Pinpoint the cell where the given text exists, returning its (x, y) midpoint coordinate. 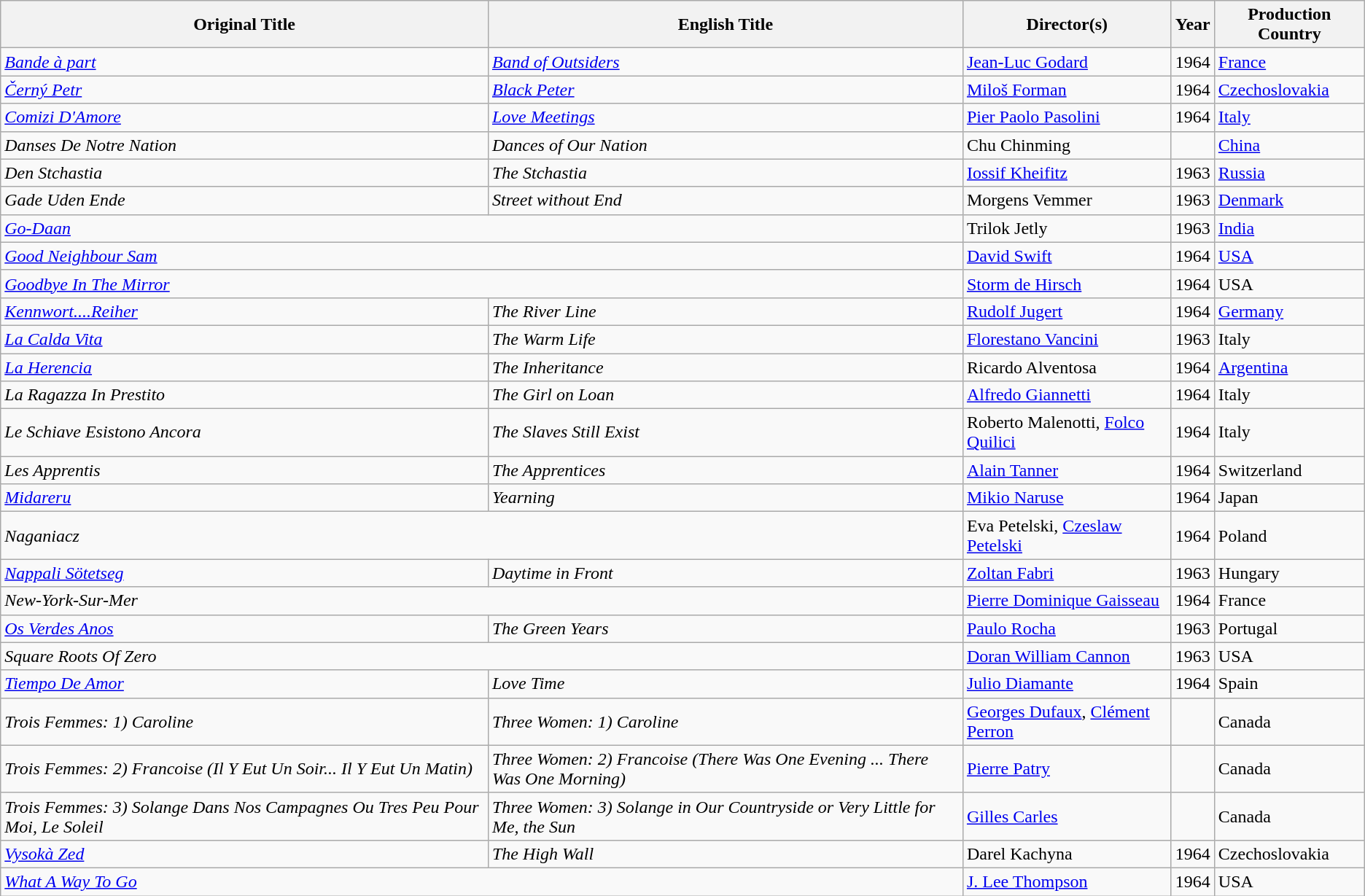
Kennwort....Reiher (245, 311)
Daytime in Front (725, 573)
Black Peter (725, 90)
Georges Dufaux, Clément Perron (1067, 722)
The Girl on Loan (725, 395)
The Apprentices (725, 470)
Trois Femmes: 2) Francoise (Il Y Eut Un Soir... Il Y Eut Un Matin) (245, 768)
Iossif Kheifitz (1067, 173)
Vysokà Zed (245, 854)
Square Roots Of Zero (482, 656)
The River Line (725, 311)
Love Meetings (725, 117)
Argentina (1289, 367)
Den Stchastia (245, 173)
Tiempo De Amor (245, 684)
Gilles Carles (1067, 817)
Jean-Luc Godard (1067, 62)
The Inheritance (725, 367)
Bande à part (245, 62)
Pierre Patry (1067, 768)
Goodbye In The Mirror (482, 284)
Nappali Sötetseg (245, 573)
David Swift (1067, 256)
Portugal (1289, 628)
Les Apprentis (245, 470)
Darel Kachyna (1067, 854)
Storm de Hirsch (1067, 284)
Černý Petr (245, 90)
Ricardo Alventosa (1067, 367)
Naganiacz (482, 535)
Mikio Naruse (1067, 498)
Go-Daan (482, 228)
Director(s) (1067, 25)
Florestano Vancini (1067, 339)
The Green Years (725, 628)
India (1289, 228)
Trilok Jetly (1067, 228)
Dances of Our Nation (725, 145)
Love Time (725, 684)
Yearning (725, 498)
Zoltan Fabri (1067, 573)
Band of Outsiders (725, 62)
Germany (1289, 311)
Midareru (245, 498)
The Stchastia (725, 173)
Year (1193, 25)
Hungary (1289, 573)
Good Neighbour Sam (482, 256)
La Calda Vita (245, 339)
Alain Tanner (1067, 470)
Pier Paolo Pasolini (1067, 117)
J. Lee Thompson (1067, 881)
Os Verdes Anos (245, 628)
Switzerland (1289, 470)
Trois Femmes: 3) Solange Dans Nos Campagnes Ou Tres Peu Pour Moi, Le Soleil (245, 817)
Three Women: 2) Francoise (There Was One Evening ... There Was One Morning) (725, 768)
Street without End (725, 200)
Poland (1289, 535)
Roberto Malenotti, Folco Quilici (1067, 433)
Spain (1289, 684)
La Ragazza In Prestito (245, 395)
Japan (1289, 498)
China (1289, 145)
Three Women: 3) Solange in Our Countryside or Very Little for Me, the Sun (725, 817)
Gade Uden Ende (245, 200)
Chu Chinming (1067, 145)
Original Title (245, 25)
New-York-Sur-Mer (482, 601)
The High Wall (725, 854)
Le Schiave Esistono Ancora (245, 433)
Danses De Notre Nation (245, 145)
Doran William Cannon (1067, 656)
Paulo Rocha (1067, 628)
Three Women: 1) Caroline (725, 722)
Trois Femmes: 1) Caroline (245, 722)
Morgens Vemmer (1067, 200)
Eva Petelski, Czeslaw Petelski (1067, 535)
Miloš Forman (1067, 90)
Julio Diamante (1067, 684)
La Herencia (245, 367)
Rudolf Jugert (1067, 311)
Russia (1289, 173)
Pierre Dominique Gaisseau (1067, 601)
Denmark (1289, 200)
Comizi D'Amore (245, 117)
Production Country (1289, 25)
What A Way To Go (482, 881)
English Title (725, 25)
Alfredo Giannetti (1067, 395)
The Slaves Still Exist (725, 433)
The Warm Life (725, 339)
